For the text-containing cell, return its midpoint in [X, Y] coordinate format. 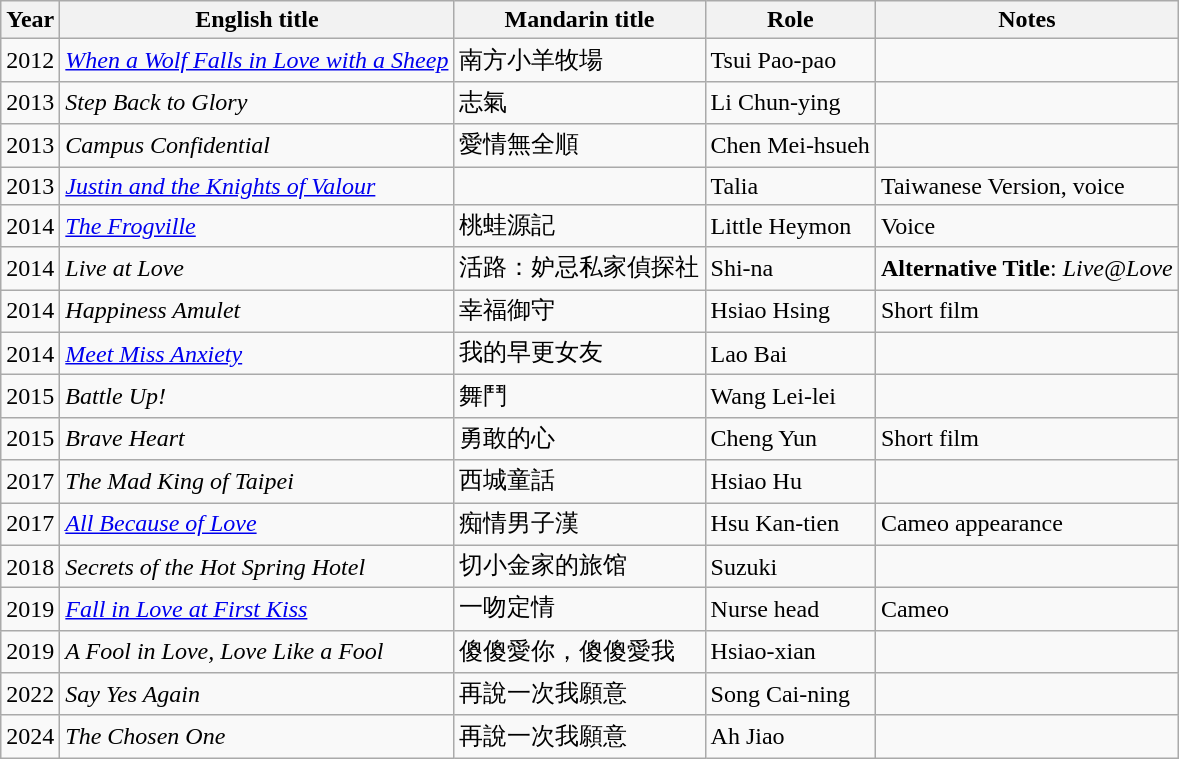
Nurse head [790, 610]
Cameo appearance [1026, 524]
Mandarin title [580, 20]
志氣 [580, 102]
Hsiao Hsing [790, 312]
一吻定情 [580, 610]
Tsui Pao-pao [790, 60]
All Because of Love [257, 524]
Justin and the Knights of Valour [257, 185]
2018 [30, 566]
Shi-na [790, 268]
2012 [30, 60]
Hsiao-xian [790, 652]
Wang Lei-lei [790, 396]
Happiness Amulet [257, 312]
2024 [30, 736]
幸福御守 [580, 312]
舞鬥 [580, 396]
Talia [790, 185]
Live at Love [257, 268]
Hsu Kan-tien [790, 524]
Li Chun-ying [790, 102]
Song Cai-ning [790, 694]
Year [30, 20]
Voice [1026, 226]
傻傻愛你，傻傻愛我 [580, 652]
Campus Confidential [257, 146]
Battle Up! [257, 396]
痴情男子漢 [580, 524]
桃蛙源記 [580, 226]
Brave Heart [257, 438]
When a Wolf Falls in Love with a Sheep [257, 60]
Little Heymon [790, 226]
Hsiao Hu [790, 482]
Chen Mei-hsueh [790, 146]
愛情無全順 [580, 146]
勇敢的心 [580, 438]
活路：妒忌私家偵探社 [580, 268]
The Mad King of Taipei [257, 482]
Secrets of the Hot Spring Hotel [257, 566]
Cheng Yun [790, 438]
Alternative Title: Live@Love [1026, 268]
我的早更女友 [580, 354]
Cameo [1026, 610]
Ah Jiao [790, 736]
Suzuki [790, 566]
Fall in Love at First Kiss [257, 610]
2022 [30, 694]
Notes [1026, 20]
A Fool in Love, Love Like a Fool [257, 652]
The Chosen One [257, 736]
西城童話 [580, 482]
Step Back to Glory [257, 102]
南方小羊牧場 [580, 60]
The Frogville [257, 226]
English title [257, 20]
切小金家的旅馆 [580, 566]
Role [790, 20]
Taiwanese Version, voice [1026, 185]
Say Yes Again [257, 694]
Meet Miss Anxiety [257, 354]
Lao Bai [790, 354]
